Capture the cell that displays the provided text and extract its [X, Y] central coordinate. 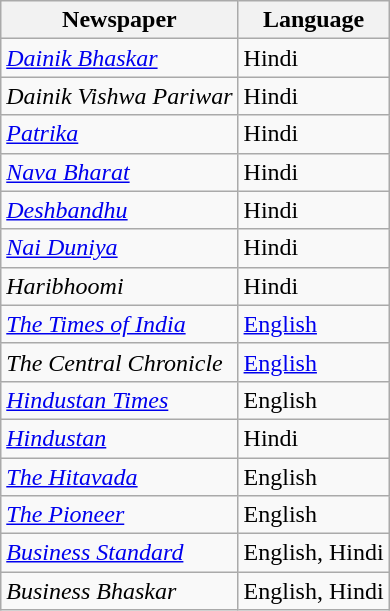
Dainik Bhaskar [120, 58]
Hindustan [120, 438]
Dainik Vishwa Pariwar [120, 96]
Hindustan Times [120, 400]
Nava Bharat [120, 172]
Newspaper [120, 20]
Patrika [120, 134]
Business Standard [120, 553]
Nai Duniya [120, 248]
Deshbandhu [120, 210]
The Hitavada [120, 477]
The Central Chronicle [120, 362]
Haribhoomi [120, 286]
The Times of India [120, 324]
Business Bhaskar [120, 591]
Language [314, 20]
The Pioneer [120, 515]
